Capture the cell that displays the provided text and extract its [x, y] central coordinate. 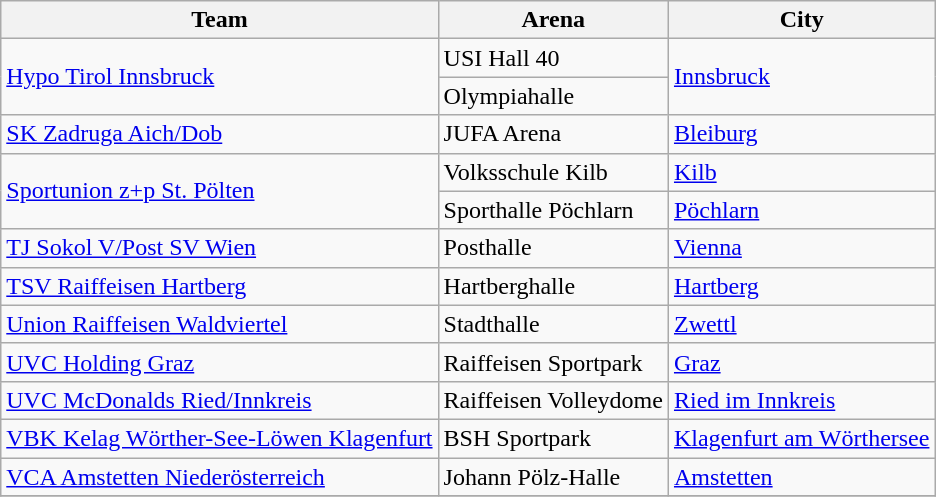
TJ Sokol V/Post SV Wien [220, 248]
Pöchlarn [802, 210]
Union Raiffeisen Waldviertel [220, 324]
Volksschule Kilb [553, 172]
Klagenfurt am Wörthersee [802, 438]
UVC Holding Graz [220, 362]
BSH Sportpark [553, 438]
Bleiburg [802, 134]
Raiffeisen Sportpark [553, 362]
USI Hall 40 [553, 58]
JUFA Arena [553, 134]
Graz [802, 362]
Sporthalle Pöchlarn [553, 210]
Olympiahalle [553, 96]
Arena [553, 20]
Zwettl [802, 324]
Hartberg [802, 286]
TSV Raiffeisen Hartberg [220, 286]
Hartberghalle [553, 286]
Johann Pölz-Halle [553, 477]
Stadthalle [553, 324]
VCA Amstetten Niederösterreich [220, 477]
Posthalle [553, 248]
Vienna [802, 248]
Ried im Innkreis [802, 400]
SK Zadruga Aich/Dob [220, 134]
Raiffeisen Volleydome [553, 400]
UVC McDonalds Ried/Innkreis [220, 400]
Innsbruck [802, 77]
VBK Kelag Wörther-See-Löwen Klagenfurt [220, 438]
City [802, 20]
Hypo Tirol Innsbruck [220, 77]
Kilb [802, 172]
Amstetten [802, 477]
Team [220, 20]
Sportunion z+p St. Pölten [220, 191]
